Output the (X, Y) coordinate of the center of the cell containing the given text.  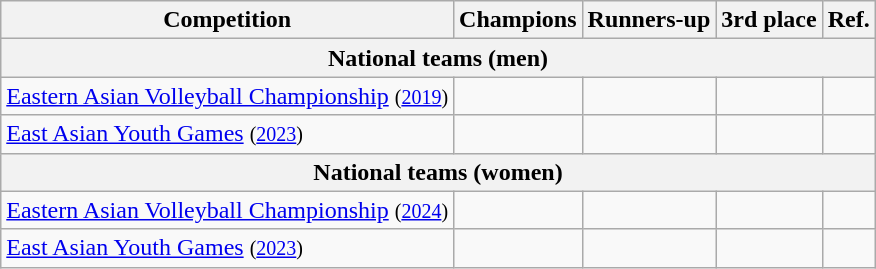
National teams (women) (438, 172)
3rd place (769, 20)
Competition (228, 20)
Eastern Asian Volleyball Championship (2019) (228, 96)
Eastern Asian Volleyball Championship (2024) (228, 210)
Runners-up (649, 20)
Champions (518, 20)
National teams (men) (438, 58)
Ref. (848, 20)
